Find where the given text appears and provide that cell's center as (X, Y) coordinate. 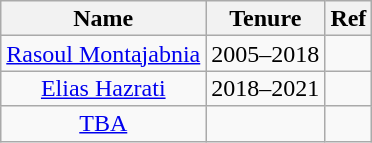
TBA (104, 124)
Ref (348, 18)
Tenure (266, 18)
Rasoul Montajabnia (104, 54)
Elias Hazrati (104, 88)
Name (104, 18)
2005–2018 (266, 54)
2018–2021 (266, 88)
